Search for the cell housing the specified text and yield its (X, Y) center coordinate. 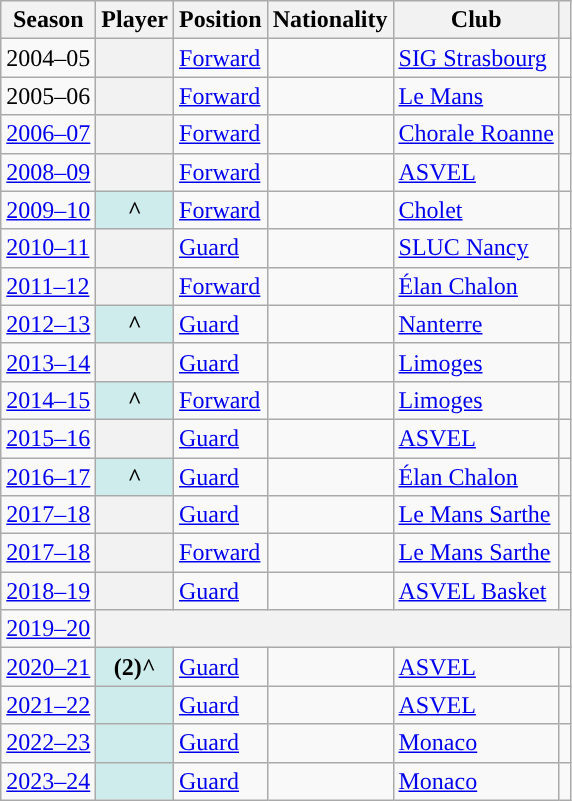
(2)^ (135, 667)
Le Mans (476, 96)
SLUC Nancy (476, 248)
Club (476, 20)
2019–20 (48, 629)
2021–22 (48, 705)
Season (48, 20)
Nanterre (476, 324)
2020–21 (48, 667)
Nationality (330, 20)
2008–09 (48, 172)
2015–16 (48, 438)
2004–05 (48, 58)
Chorale Roanne (476, 134)
2006–07 (48, 134)
2013–14 (48, 362)
2018–19 (48, 591)
2009–10 (48, 210)
SIG Strasbourg (476, 58)
Player (135, 20)
ASVEL Basket (476, 591)
2022–23 (48, 743)
Position (221, 20)
2011–12 (48, 286)
2010–11 (48, 248)
Cholet (476, 210)
2005–06 (48, 96)
2012–13 (48, 324)
2014–15 (48, 400)
2023–24 (48, 781)
2016–17 (48, 477)
